Search for the cell housing the specified text and yield its [X, Y] center coordinate. 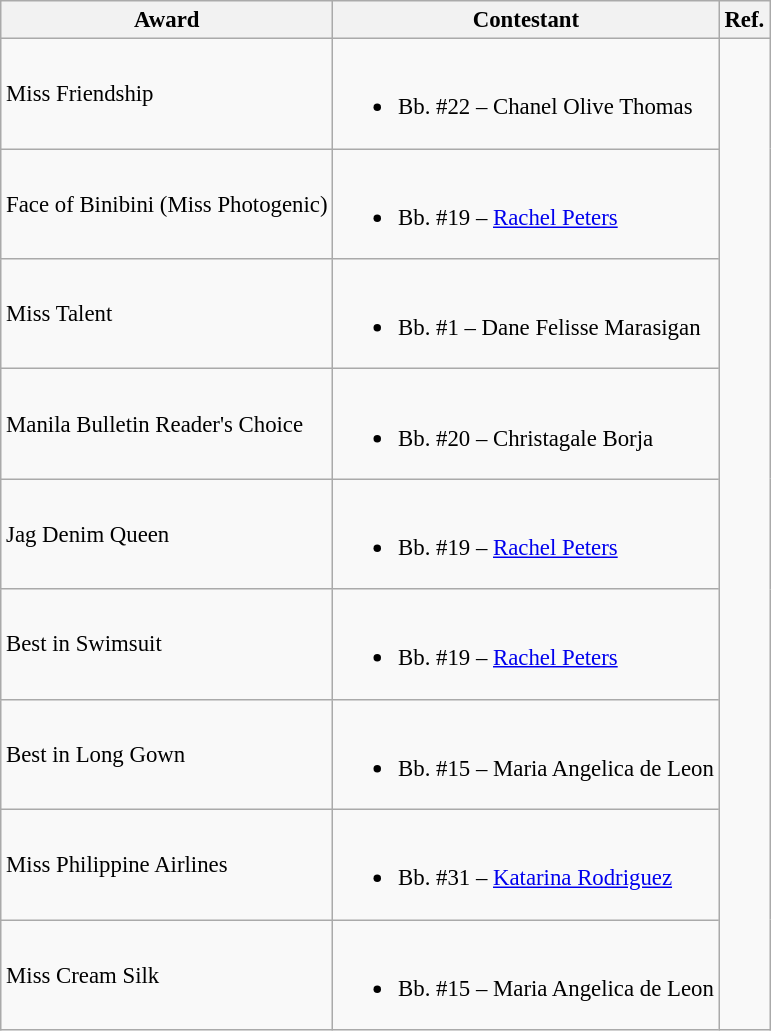
Face of Binibini (Miss Photogenic) [167, 204]
Bb. #20 – Christagale Borja [526, 424]
Bb. #31 – Katarina Rodriguez [526, 865]
Best in Swimsuit [167, 644]
Bb. #22 – Chanel Olive Thomas [526, 94]
Jag Denim Queen [167, 534]
Miss Cream Silk [167, 975]
Miss Philippine Airlines [167, 865]
Contestant [526, 20]
Award [167, 20]
Bb. #1 – Dane Felisse Marasigan [526, 314]
Miss Friendship [167, 94]
Ref. [744, 20]
Manila Bulletin Reader's Choice [167, 424]
Miss Talent [167, 314]
Best in Long Gown [167, 754]
